Locate the cell with the specified text and output its (X, Y) center coordinate. 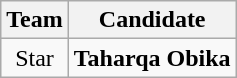
Team (35, 20)
Star (35, 58)
Taharqa Obika (152, 58)
Candidate (152, 20)
